Identify which cell holds the provided text, then report its [X, Y] central coordinate. 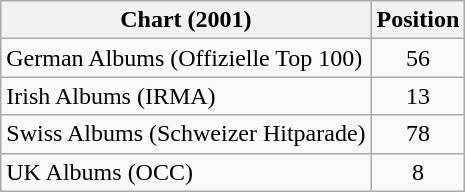
56 [418, 58]
Position [418, 20]
Chart (2001) [186, 20]
UK Albums (OCC) [186, 172]
Irish Albums (IRMA) [186, 96]
78 [418, 134]
Swiss Albums (Schweizer Hitparade) [186, 134]
8 [418, 172]
13 [418, 96]
German Albums (Offizielle Top 100) [186, 58]
